Provide the (x, y) coordinate of the cell's center where the given text is located.  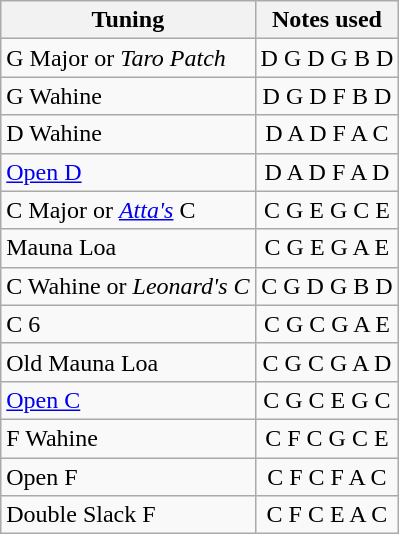
F Wahine (128, 438)
D Wahine (128, 134)
Notes used (327, 20)
Open F (128, 477)
C G C G A E (327, 324)
D G D G B D (327, 58)
D A D F A D (327, 172)
C G E G A E (327, 248)
C G D G B D (327, 286)
Open C (128, 400)
G Wahine (128, 96)
Open D (128, 172)
Old Mauna Loa (128, 362)
G Major or Taro Patch (128, 58)
C F C F A C (327, 477)
D A D F A C (327, 134)
C G C G A D (327, 362)
C Major or Atta's C (128, 210)
C F C E A C (327, 515)
C G E G C E (327, 210)
C G C E G C (327, 400)
D G D F B D (327, 96)
C F C G C E (327, 438)
C 6 (128, 324)
Mauna Loa (128, 248)
Tuning (128, 20)
Double Slack F (128, 515)
C Wahine or Leonard's C (128, 286)
